Return [x, y] of the center of cell containing provided text 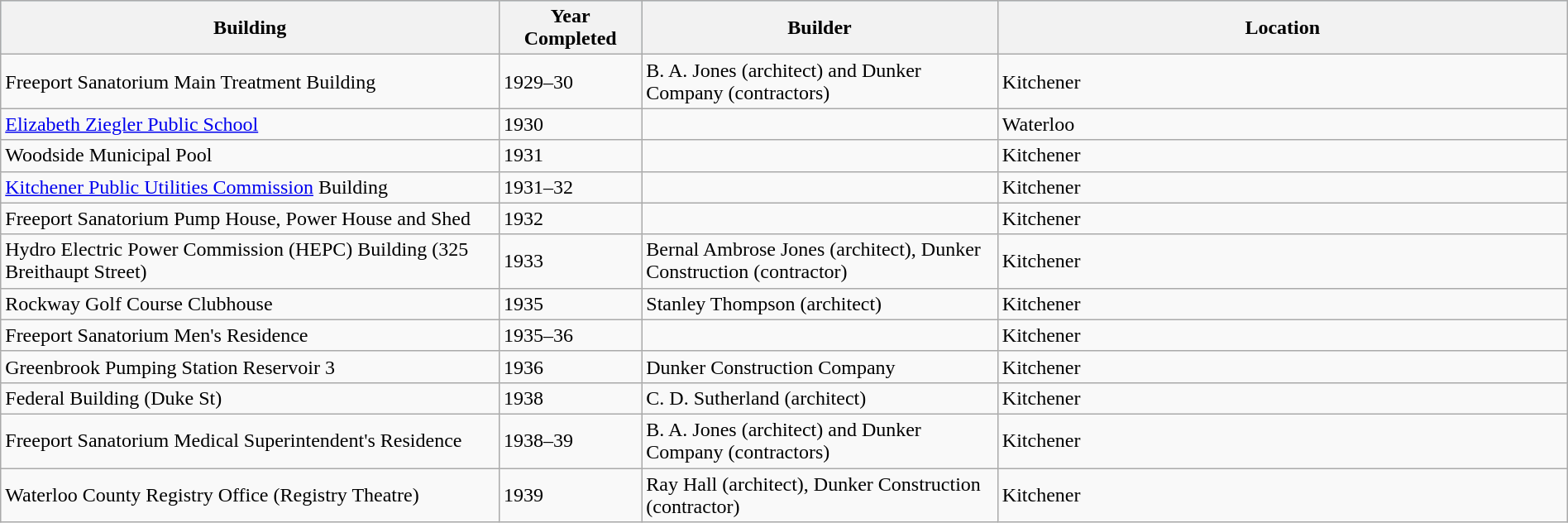
Greenbrook Pumping Station Reservoir 3 [250, 367]
1930 [571, 124]
Federal Building (Duke St) [250, 398]
Hydro Electric Power Commission (HEPC) Building (325 Breithaupt Street) [250, 261]
Freeport Sanatorium Main Treatment Building [250, 81]
C. D. Sutherland (architect) [820, 398]
1935–36 [571, 335]
Woodside Municipal Pool [250, 156]
Bernal Ambrose Jones (architect), Dunker Construction (contractor) [820, 261]
1932 [571, 218]
Rockway Golf Course Clubhouse [250, 304]
1931–32 [571, 187]
1931 [571, 156]
Waterloo [1282, 124]
Year Completed [571, 28]
1935 [571, 304]
1933 [571, 261]
Stanley Thompson (architect) [820, 304]
1936 [571, 367]
Elizabeth Ziegler Public School [250, 124]
Kitchener Public Utilities Commission Building [250, 187]
Dunker Construction Company [820, 367]
1938–39 [571, 440]
Builder [820, 28]
Ray Hall (architect), Dunker Construction (contractor) [820, 495]
Location [1282, 28]
1938 [571, 398]
Freeport Sanatorium Medical Superintendent's Residence [250, 440]
Building [250, 28]
Freeport Sanatorium Men's Residence [250, 335]
Freeport Sanatorium Pump House, Power House and Shed [250, 218]
1929–30 [571, 81]
1939 [571, 495]
Waterloo County Registry Office (Registry Theatre) [250, 495]
